Return (x, y) of the center of cell containing provided text 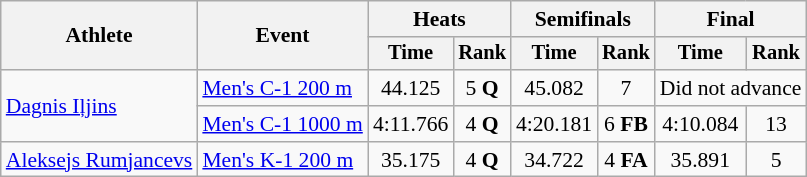
13 (776, 124)
4:20.181 (554, 124)
Did not advance (731, 88)
Athlete (100, 36)
44.125 (410, 88)
4 Q (482, 124)
Men's C-1 200 m (282, 88)
5 Q (482, 88)
Event (282, 36)
Semifinals (583, 19)
Men's C-1 1000 m (282, 124)
Dagnis Iļjins (100, 106)
Final (731, 19)
4:11.766 (410, 124)
4:10.084 (700, 124)
45.082 (554, 88)
7 (626, 88)
Heats (440, 19)
6 FB (626, 124)
